Output the (x, y) coordinate of the center of the cell containing the given text.  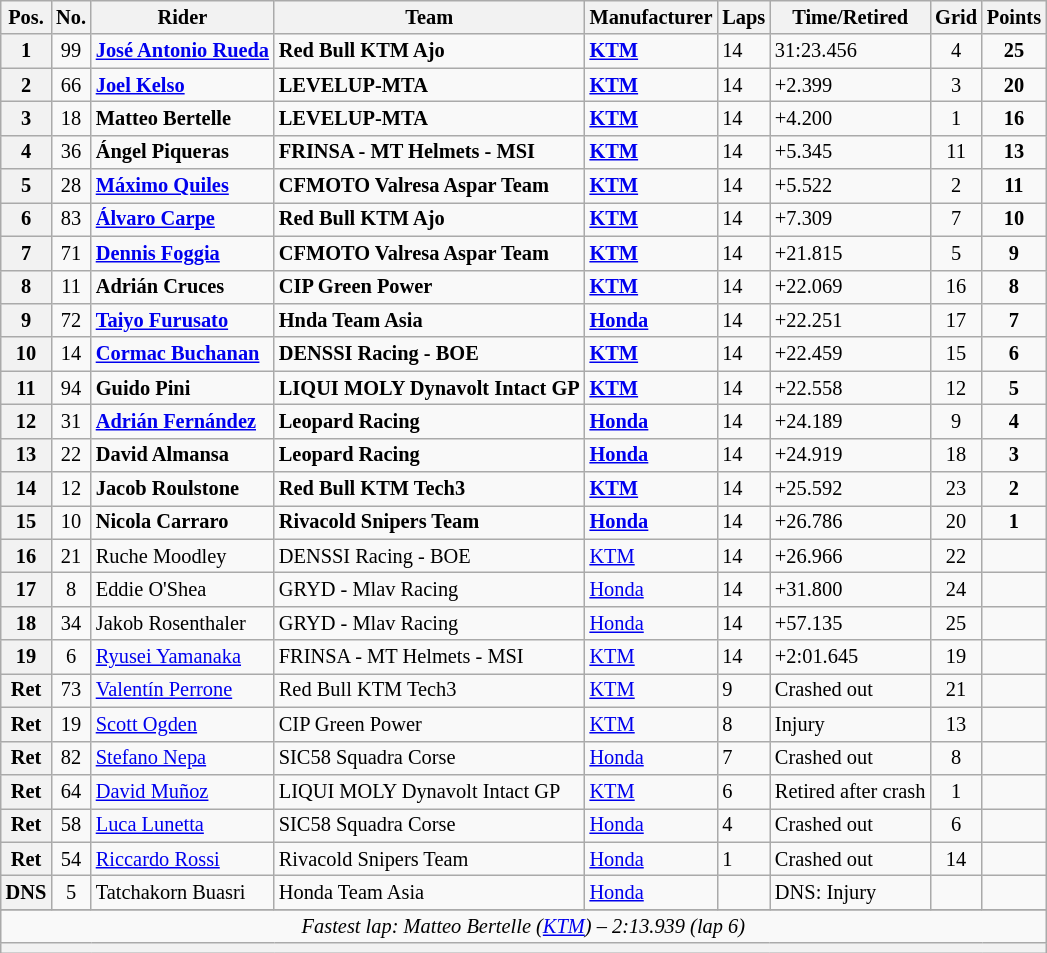
Ruche Moodley (182, 556)
31:23.456 (850, 51)
94 (71, 388)
66 (71, 85)
Adrián Cruces (182, 287)
David Almansa (182, 455)
99 (71, 51)
Tatchakorn Buasri (182, 892)
Ryusei Yamanaka (182, 657)
Time/Retired (850, 17)
54 (71, 859)
72 (71, 320)
24 (956, 589)
Stefano Nepa (182, 758)
+5.345 (850, 152)
+21.815 (850, 253)
Eddie O'Shea (182, 589)
Matteo Bertelle (182, 118)
Joel Kelso (182, 85)
Hnda Team Asia (430, 320)
Fastest lap: Matteo Bertelle (KTM) – 2:13.939 (lap 6) (524, 926)
Injury (850, 724)
José Antonio Rueda (182, 51)
31 (71, 421)
+7.309 (850, 219)
+22.459 (850, 354)
+4.200 (850, 118)
Pos. (26, 17)
83 (71, 219)
Guido Pini (182, 388)
Scott Ogden (182, 724)
36 (71, 152)
82 (71, 758)
Máximo Quiles (182, 186)
Álvaro Carpe (182, 219)
Adrián Fernández (182, 421)
23 (956, 489)
DNS: Injury (850, 892)
David Muñoz (182, 791)
Team (430, 17)
No. (71, 17)
28 (71, 186)
+22.558 (850, 388)
Luca Lunetta (182, 825)
64 (71, 791)
Nicola Carraro (182, 522)
DNS (26, 892)
Valentín Perrone (182, 690)
Dennis Foggia (182, 253)
+5.522 (850, 186)
+24.189 (850, 421)
Taiyo Furusato (182, 320)
58 (71, 825)
Ángel Piqueras (182, 152)
Cormac Buchanan (182, 354)
Retired after crash (850, 791)
+31.800 (850, 589)
+57.135 (850, 623)
+22.251 (850, 320)
Grid (956, 17)
+24.919 (850, 455)
71 (71, 253)
Riccardo Rossi (182, 859)
73 (71, 690)
+26.786 (850, 522)
Points (1014, 17)
+26.966 (850, 556)
Honda Team Asia (430, 892)
+25.592 (850, 489)
+22.069 (850, 287)
Manufacturer (652, 17)
Laps (744, 17)
Rider (182, 17)
Jacob Roulstone (182, 489)
+2:01.645 (850, 657)
Jakob Rosenthaler (182, 623)
+2.399 (850, 85)
34 (71, 623)
